Detect which cell encompasses the target text, then output its [x, y] center coordinate. 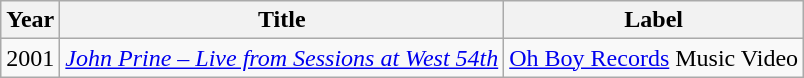
John Prine – Live from Sessions at West 54th [282, 58]
Year [30, 20]
2001 [30, 58]
Title [282, 20]
Label [654, 20]
Oh Boy Records Music Video [654, 58]
